From the cell containing the given text, extract its center point as (x, y) coordinate. 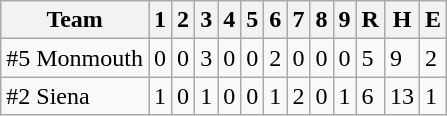
H (402, 20)
#5 Monmouth (75, 58)
Team (75, 20)
4 (230, 20)
8 (322, 20)
E (434, 20)
#2 Siena (75, 96)
7 (298, 20)
R (370, 20)
13 (402, 96)
